Detect which cell encompasses the target text, then output its (x, y) center coordinate. 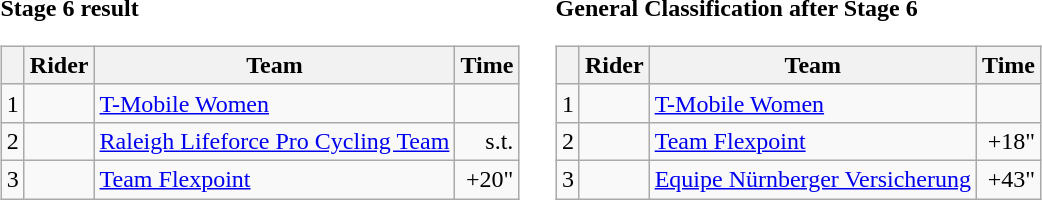
+20" (487, 179)
+43" (1009, 179)
Equipe Nürnberger Versicherung (812, 179)
Raleigh Lifeforce Pro Cycling Team (274, 141)
+18" (1009, 141)
s.t. (487, 141)
